Locate the cell with the specified text and output its [x, y] center coordinate. 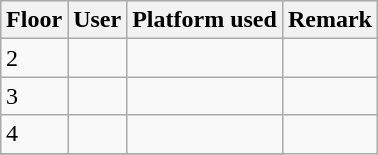
Floor [34, 20]
Remark [330, 20]
User [98, 20]
Platform used [205, 20]
3 [34, 96]
4 [34, 134]
2 [34, 58]
